Pinpoint the cell where the given text exists, returning its [x, y] midpoint coordinate. 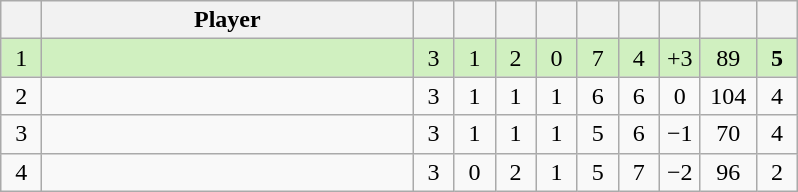
96 [728, 172]
70 [728, 134]
104 [728, 96]
+3 [680, 58]
89 [728, 58]
Player [228, 20]
−2 [680, 172]
−1 [680, 134]
